From the cell containing the given text, extract its center point as [x, y] coordinate. 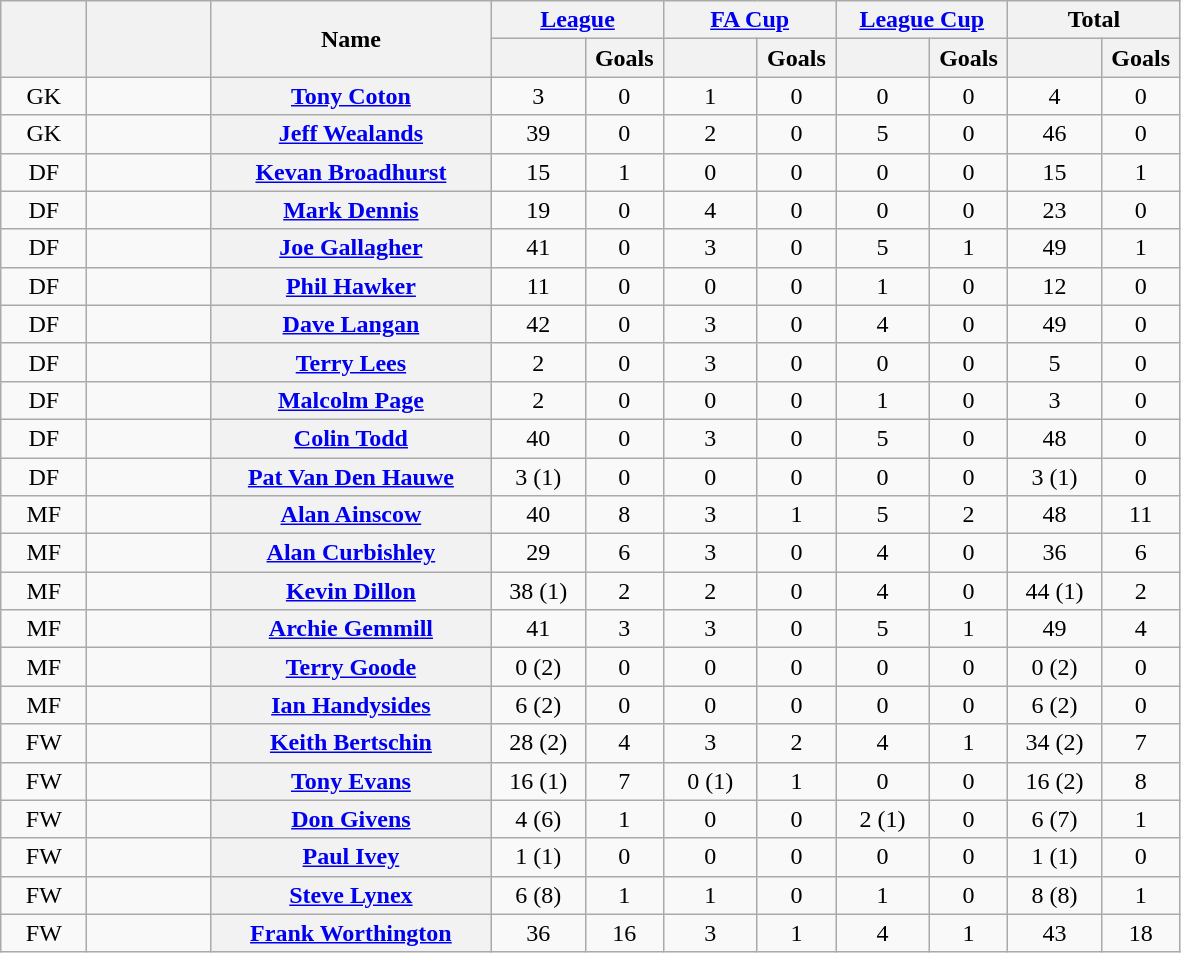
29 [538, 553]
4 (6) [538, 819]
34 (2) [1055, 743]
16 [624, 933]
8 (8) [1055, 895]
Keith Bertschin [350, 743]
46 [1055, 134]
0 (1) [711, 781]
Archie Gemmill [350, 629]
38 (1) [538, 591]
16 (2) [1055, 781]
2 (1) [883, 819]
44 (1) [1055, 591]
FA Cup [750, 20]
39 [538, 134]
Joe Gallagher [350, 248]
28 (2) [538, 743]
Dave Langan [350, 324]
Phil Hawker [350, 286]
16 (1) [538, 781]
Pat Van Den Hauwe [350, 477]
Terry Lees [350, 362]
Alan Curbishley [350, 553]
Terry Goode [350, 667]
Frank Worthington [350, 933]
Colin Todd [350, 438]
23 [1055, 210]
19 [538, 210]
18 [1140, 933]
Tony Coton [350, 96]
Kevan Broadhurst [350, 172]
43 [1055, 933]
Kevin Dillon [350, 591]
6 (8) [538, 895]
Tony Evans [350, 781]
Paul Ivey [350, 857]
Alan Ainscow [350, 515]
Malcolm Page [350, 400]
Mark Dennis [350, 210]
12 [1055, 286]
Steve Lynex [350, 895]
Jeff Wealands [350, 134]
League Cup [922, 20]
Total [1094, 20]
League [577, 20]
Ian Handysides [350, 705]
42 [538, 324]
Name [350, 39]
Don Givens [350, 819]
6 (7) [1055, 819]
